Pinpoint the cell where the given text exists, returning its [X, Y] midpoint coordinate. 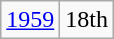
18th [87, 20]
1959 [30, 20]
